For the text-containing cell, return its midpoint in [x, y] coordinate format. 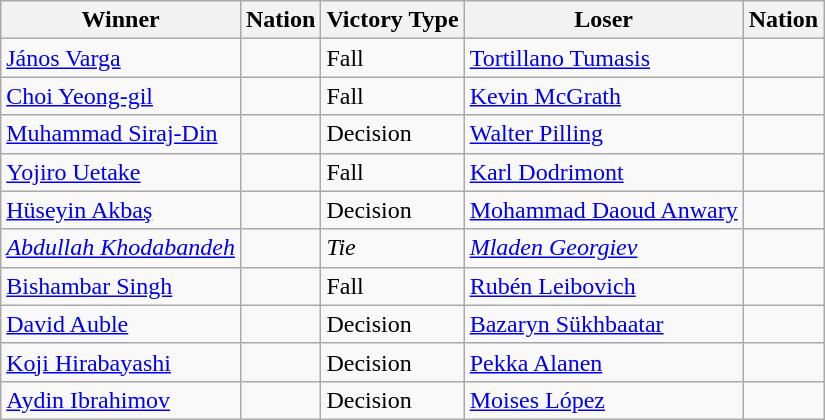
Aydin Ibrahimov [121, 400]
János Varga [121, 58]
Yojiro Uetake [121, 172]
Tie [392, 248]
Abdullah Khodabandeh [121, 248]
Kevin McGrath [604, 96]
David Auble [121, 324]
Rubén Leibovich [604, 286]
Mohammad Daoud Anwary [604, 210]
Muhammad Siraj-Din [121, 134]
Choi Yeong-gil [121, 96]
Moises López [604, 400]
Hüseyin Akbaş [121, 210]
Loser [604, 20]
Winner [121, 20]
Bishambar Singh [121, 286]
Walter Pilling [604, 134]
Bazaryn Sükhbaatar [604, 324]
Koji Hirabayashi [121, 362]
Pekka Alanen [604, 362]
Tortillano Tumasis [604, 58]
Mladen Georgiev [604, 248]
Victory Type [392, 20]
Karl Dodrimont [604, 172]
